Pinpoint the cell where the given text exists, returning its [x, y] midpoint coordinate. 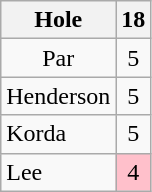
18 [134, 20]
Korda [58, 134]
4 [134, 172]
Henderson [58, 96]
Lee [58, 172]
Par [58, 58]
Hole [58, 20]
